For the text-containing cell, return its midpoint in (x, y) coordinate format. 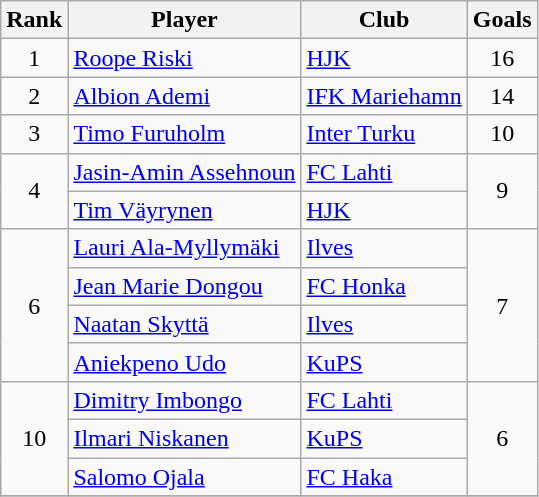
Dimitry Imbongo (184, 400)
16 (502, 58)
1 (34, 58)
Tim Väyrynen (184, 210)
7 (502, 305)
Salomo Ojala (184, 477)
Ilmari Niskanen (184, 438)
Lauri Ala-Myllymäki (184, 248)
Club (384, 20)
2 (34, 96)
Rank (34, 20)
Albion Ademi (184, 96)
Jasin-Amin Assehnoun (184, 172)
4 (34, 191)
Naatan Skyttä (184, 324)
3 (34, 134)
9 (502, 191)
Inter Turku (384, 134)
FC Haka (384, 477)
14 (502, 96)
Aniekpeno Udo (184, 362)
Goals (502, 20)
Jean Marie Dongou (184, 286)
Player (184, 20)
IFK Mariehamn (384, 96)
Timo Furuholm (184, 134)
FC Honka (384, 286)
Roope Riski (184, 58)
